Detect which cell encompasses the target text, then output its [X, Y] center coordinate. 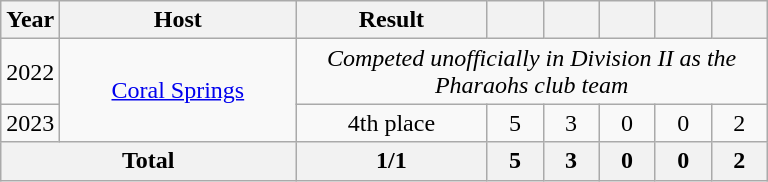
4th place [392, 123]
Coral Springs [178, 90]
Result [392, 20]
2022 [30, 72]
Host [178, 20]
Competed unofficially in Division II as the Pharaohs club team [532, 72]
2023 [30, 123]
Year [30, 20]
Total [148, 161]
1/1 [392, 161]
